Search for the cell housing the specified text and yield its (x, y) center coordinate. 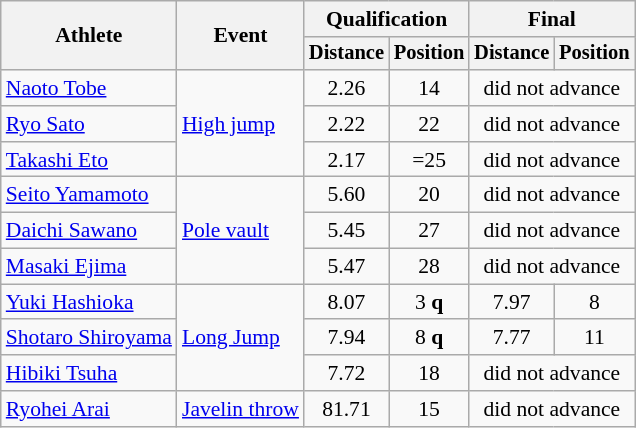
8.07 (346, 302)
Ryo Sato (89, 124)
2.26 (346, 88)
28 (429, 267)
Long Jump (240, 338)
Pole vault (240, 230)
22 (429, 124)
Ryohei Arai (89, 409)
5.60 (346, 195)
Daichi Sawano (89, 231)
2.17 (346, 160)
=25 (429, 160)
7.77 (512, 338)
27 (429, 231)
11 (594, 338)
3 q (429, 302)
20 (429, 195)
2.22 (346, 124)
5.45 (346, 231)
Takashi Eto (89, 160)
Qualification (386, 19)
14 (429, 88)
8 q (429, 338)
High jump (240, 124)
Shotaro Shiroyama (89, 338)
7.72 (346, 373)
7.97 (512, 302)
15 (429, 409)
8 (594, 302)
Event (240, 36)
7.94 (346, 338)
Athlete (89, 36)
18 (429, 373)
81.71 (346, 409)
Javelin throw (240, 409)
5.47 (346, 267)
Naoto Tobe (89, 88)
Hibiki Tsuha (89, 373)
Final (552, 19)
Seito Yamamoto (89, 195)
Yuki Hashioka (89, 302)
Masaki Ejima (89, 267)
